Determine the (x, y) coordinate at the center of the cell enclosing the given text.  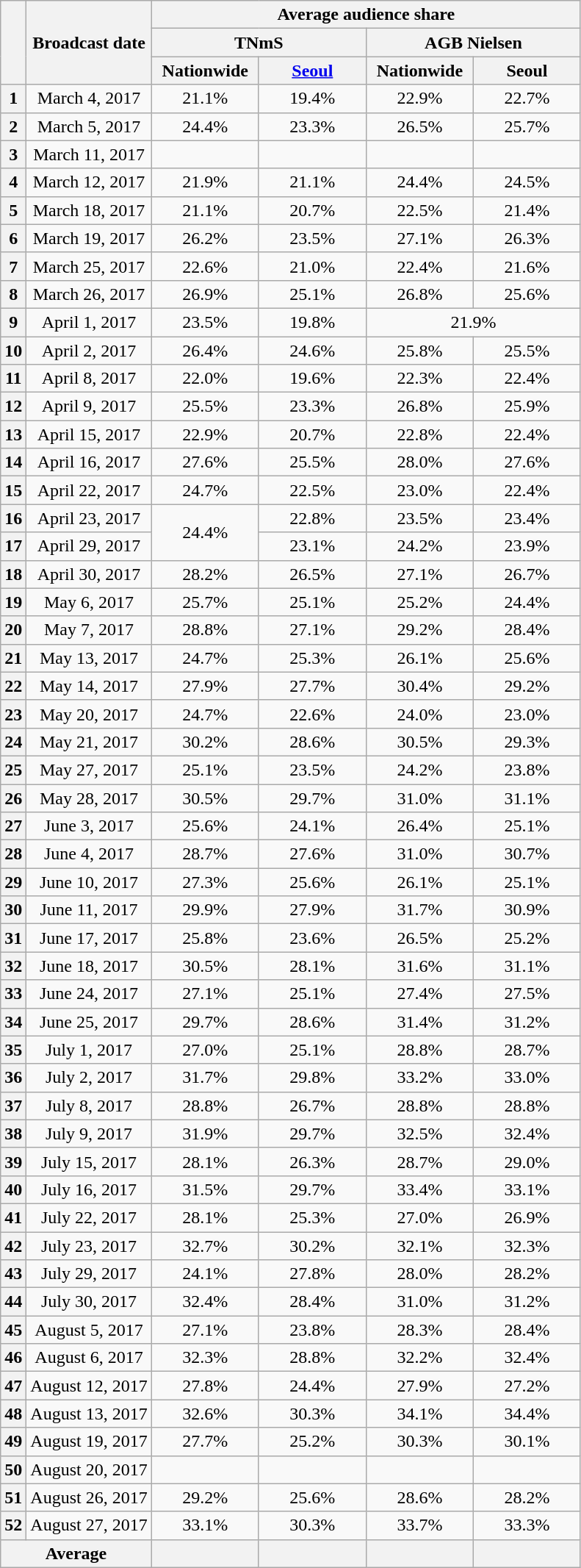
August 5, 2017 (89, 1330)
24.5% (527, 182)
26 (13, 798)
9 (13, 322)
June 24, 2017 (89, 994)
17 (13, 546)
May 21, 2017 (89, 742)
48 (13, 1414)
23.4% (527, 518)
25.9% (527, 407)
52 (13, 1525)
33.3% (527, 1525)
21.4% (527, 210)
37 (13, 1106)
March 5, 2017 (89, 126)
4 (13, 182)
April 8, 2017 (89, 379)
6 (13, 238)
24.6% (312, 351)
April 1, 2017 (89, 322)
20 (13, 630)
22 (13, 686)
May 7, 2017 (89, 630)
29.3% (527, 742)
March 4, 2017 (89, 99)
August 27, 2017 (89, 1525)
24.0% (419, 714)
22.0% (205, 379)
July 23, 2017 (89, 1246)
August 6, 2017 (89, 1358)
23.6% (312, 938)
32.5% (419, 1134)
32 (13, 966)
July 30, 2017 (89, 1302)
40 (13, 1189)
June 3, 2017 (89, 826)
21.0% (312, 266)
29 (13, 882)
15 (13, 490)
Average (76, 1553)
2 (13, 126)
36 (13, 1078)
22.3% (419, 379)
28.3% (419, 1330)
March 12, 2017 (89, 182)
39 (13, 1161)
31.5% (205, 1189)
31.4% (419, 1022)
19.8% (312, 322)
12 (13, 407)
August 12, 2017 (89, 1386)
34.4% (527, 1414)
41 (13, 1217)
33.2% (419, 1078)
August 13, 2017 (89, 1414)
22.7% (527, 99)
31 (13, 938)
42 (13, 1246)
29.0% (527, 1161)
3 (13, 154)
43 (13, 1274)
March 26, 2017 (89, 294)
March 19, 2017 (89, 238)
45 (13, 1330)
April 16, 2017 (89, 462)
1 (13, 99)
34 (13, 1022)
49 (13, 1442)
24 (13, 742)
August 26, 2017 (89, 1497)
April 9, 2017 (89, 407)
27.2% (527, 1386)
April 29, 2017 (89, 546)
July 2, 2017 (89, 1078)
27.5% (527, 994)
August 20, 2017 (89, 1469)
June 25, 2017 (89, 1022)
13 (13, 434)
46 (13, 1358)
March 18, 2017 (89, 210)
8 (13, 294)
44 (13, 1302)
50 (13, 1469)
30.4% (419, 686)
18 (13, 574)
April 23, 2017 (89, 518)
April 22, 2017 (89, 490)
May 14, 2017 (89, 686)
31.6% (419, 966)
28 (13, 854)
July 9, 2017 (89, 1134)
30 (13, 910)
7 (13, 266)
April 30, 2017 (89, 574)
29.8% (312, 1078)
23.9% (527, 546)
26.2% (205, 238)
August 19, 2017 (89, 1442)
32.1% (419, 1246)
25 (13, 770)
47 (13, 1386)
30.7% (527, 854)
May 28, 2017 (89, 798)
23.1% (312, 546)
June 10, 2017 (89, 882)
July 1, 2017 (89, 1050)
19.4% (312, 99)
51 (13, 1497)
5 (13, 210)
July 15, 2017 (89, 1161)
32.6% (205, 1414)
33.0% (527, 1078)
31.9% (205, 1134)
38 (13, 1134)
June 4, 2017 (89, 854)
May 27, 2017 (89, 770)
32.2% (419, 1358)
April 15, 2017 (89, 434)
July 16, 2017 (89, 1189)
AGB Nielsen (473, 43)
April 2, 2017 (89, 351)
May 6, 2017 (89, 602)
21.6% (527, 266)
16 (13, 518)
35 (13, 1050)
33 (13, 994)
29.9% (205, 910)
19.6% (312, 379)
March 25, 2017 (89, 266)
June 11, 2017 (89, 910)
30.9% (527, 910)
27.3% (205, 882)
June 18, 2017 (89, 966)
July 29, 2017 (89, 1274)
27 (13, 826)
Average audience share (366, 15)
10 (13, 351)
23 (13, 714)
TNmS (259, 43)
May 13, 2017 (89, 658)
21 (13, 658)
14 (13, 462)
11 (13, 379)
Broadcast date (89, 43)
March 11, 2017 (89, 154)
June 17, 2017 (89, 938)
30.1% (527, 1442)
34.1% (419, 1414)
33.7% (419, 1525)
32.7% (205, 1246)
July 22, 2017 (89, 1217)
27.4% (419, 994)
19 (13, 602)
33.4% (419, 1189)
July 8, 2017 (89, 1106)
May 20, 2017 (89, 714)
